Output the (X, Y) coordinate of the center of the cell containing the given text.  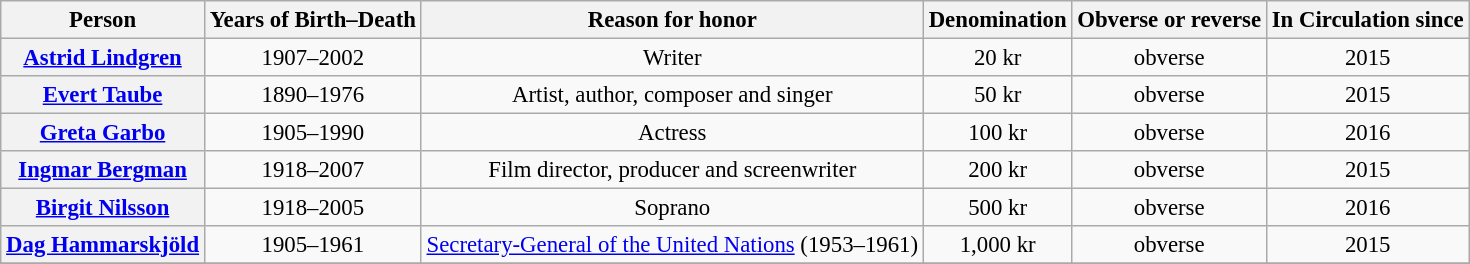
Greta Garbo (103, 133)
Astrid Lindgren (103, 58)
500 kr (998, 208)
1918–2007 (312, 170)
Evert Taube (103, 95)
Dag Hammarskjöld (103, 245)
Person (103, 20)
In Circulation since (1368, 20)
Obverse or reverse (1169, 20)
1907–2002 (312, 58)
Writer (672, 58)
Reason for honor (672, 20)
200 kr (998, 170)
Artist, author, composer and singer (672, 95)
1918–2005 (312, 208)
50 kr (998, 95)
1,000 kr (998, 245)
Denomination (998, 20)
1905–1961 (312, 245)
Birgit Nilsson (103, 208)
Actress (672, 133)
1905–1990 (312, 133)
Years of Birth–Death (312, 20)
100 kr (998, 133)
1890–1976 (312, 95)
Ingmar Bergman (103, 170)
20 kr (998, 58)
Secretary-General of the United Nations (1953–1961) (672, 245)
Film director, producer and screenwriter (672, 170)
Soprano (672, 208)
